Pinpoint the cell where the given text exists, returning its (x, y) midpoint coordinate. 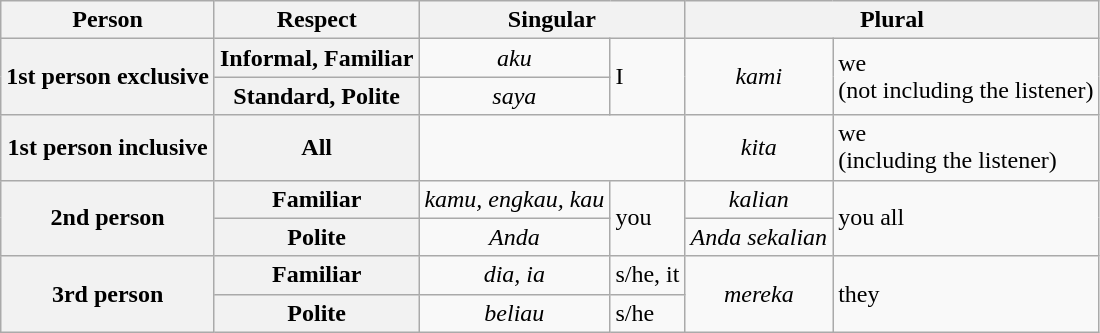
2nd person (108, 218)
you (648, 218)
kalian (759, 199)
Singular (552, 20)
1st person exclusive (108, 77)
aku (514, 58)
1st person inclusive (108, 148)
s/he (648, 313)
Respect (316, 20)
Anda (514, 237)
Person (108, 20)
I (648, 77)
you all (966, 218)
we(including the listener) (966, 148)
Informal, Familiar (316, 58)
s/he, it (648, 275)
kami (759, 77)
saya (514, 96)
kita (759, 148)
3rd person (108, 294)
Standard, Polite (316, 96)
we(not including the listener) (966, 77)
mereka (759, 294)
beliau (514, 313)
they (966, 294)
All (316, 148)
Anda sekalian (759, 237)
Plural (892, 20)
dia, ia (514, 275)
kamu, engkau, kau (514, 199)
